Return the (X, Y) coordinate for the center point of the cell that contains the specified text.  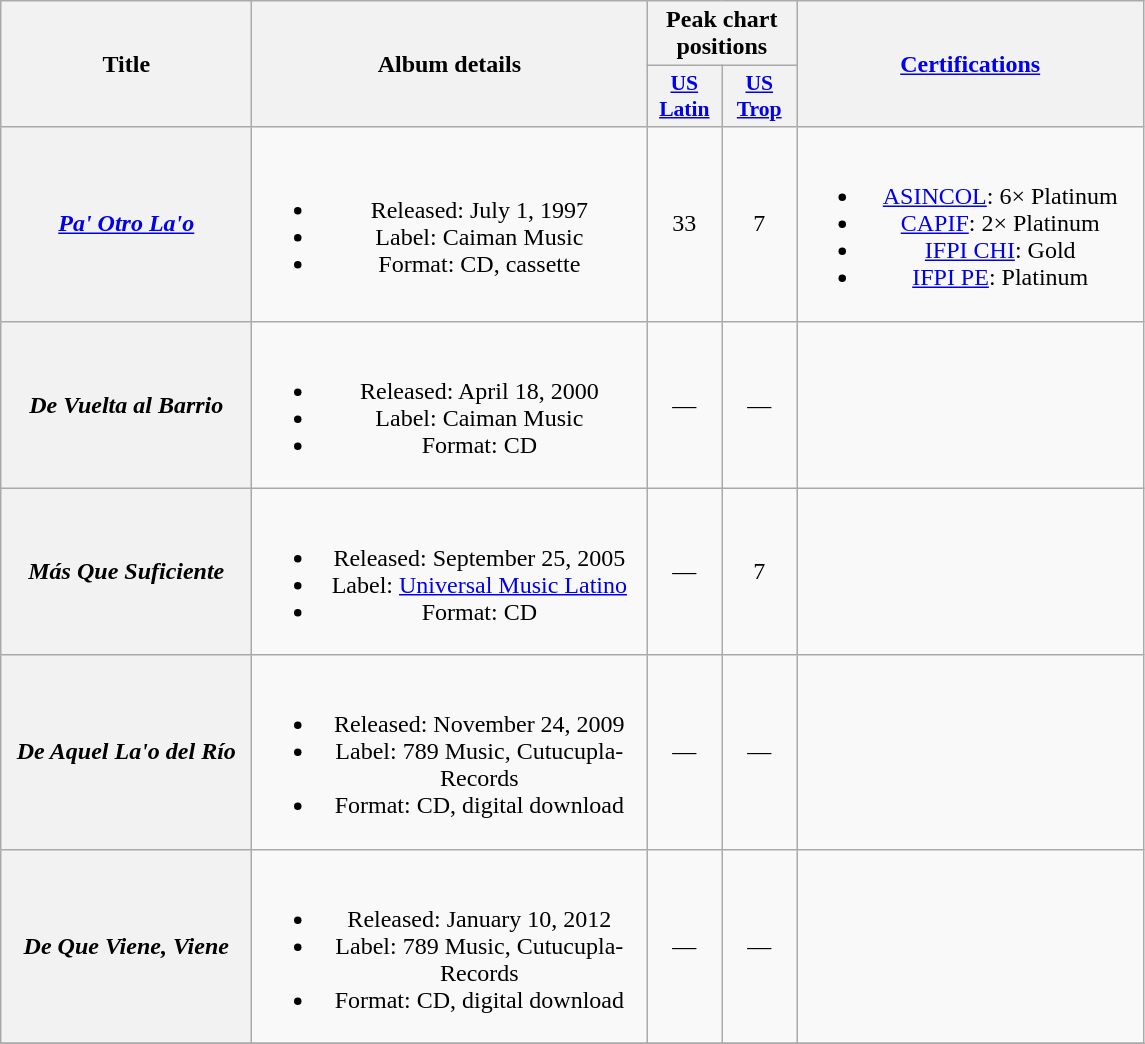
Pa' Otro La'o (126, 224)
Certifications (970, 64)
ASINCOL: 6× PlatinumCAPIF: 2× PlatinumIFPI CHI: GoldIFPI PE: Platinum (970, 224)
Album details (450, 64)
Peak chart positions (722, 34)
USLatin (684, 96)
Released: September 25, 2005Label: Universal Music LatinoFormat: CD (450, 572)
Released: July 1, 1997Label: Caiman MusicFormat: CD, cassette (450, 224)
De Vuelta al Barrio (126, 404)
Más Que Suficiente (126, 572)
De Aquel La'o del Río (126, 752)
Released: January 10, 2012Label: 789 Music, Cutucupla-RecordsFormat: CD, digital download (450, 946)
33 (684, 224)
Title (126, 64)
De Que Viene, Viene (126, 946)
Released: April 18, 2000Label: Caiman MusicFormat: CD (450, 404)
Released: November 24, 2009Label: 789 Music, Cutucupla-RecordsFormat: CD, digital download (450, 752)
USTrop (760, 96)
